Find where the given text appears and provide that cell's center as (x, y) coordinate. 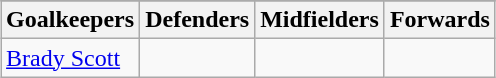
Brady Scott (70, 58)
Forwards (440, 20)
Midfielders (320, 20)
Defenders (198, 20)
Goalkeepers (70, 20)
